For the text-containing cell, return its midpoint in (x, y) coordinate format. 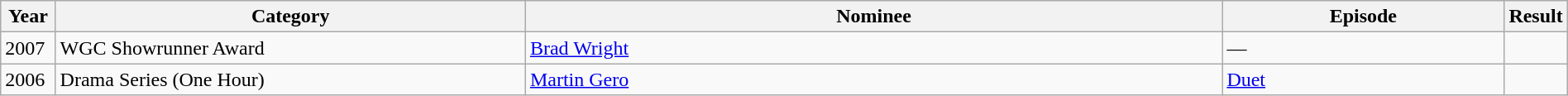
Category (290, 17)
— (1363, 48)
Drama Series (One Hour) (290, 79)
Episode (1363, 17)
WGC Showrunner Award (290, 48)
Year (28, 17)
Martin Gero (873, 79)
Brad Wright (873, 48)
Result (1536, 17)
2006 (28, 79)
2007 (28, 48)
Duet (1363, 79)
Nominee (873, 17)
